Detect which cell encompasses the target text, then output its (x, y) center coordinate. 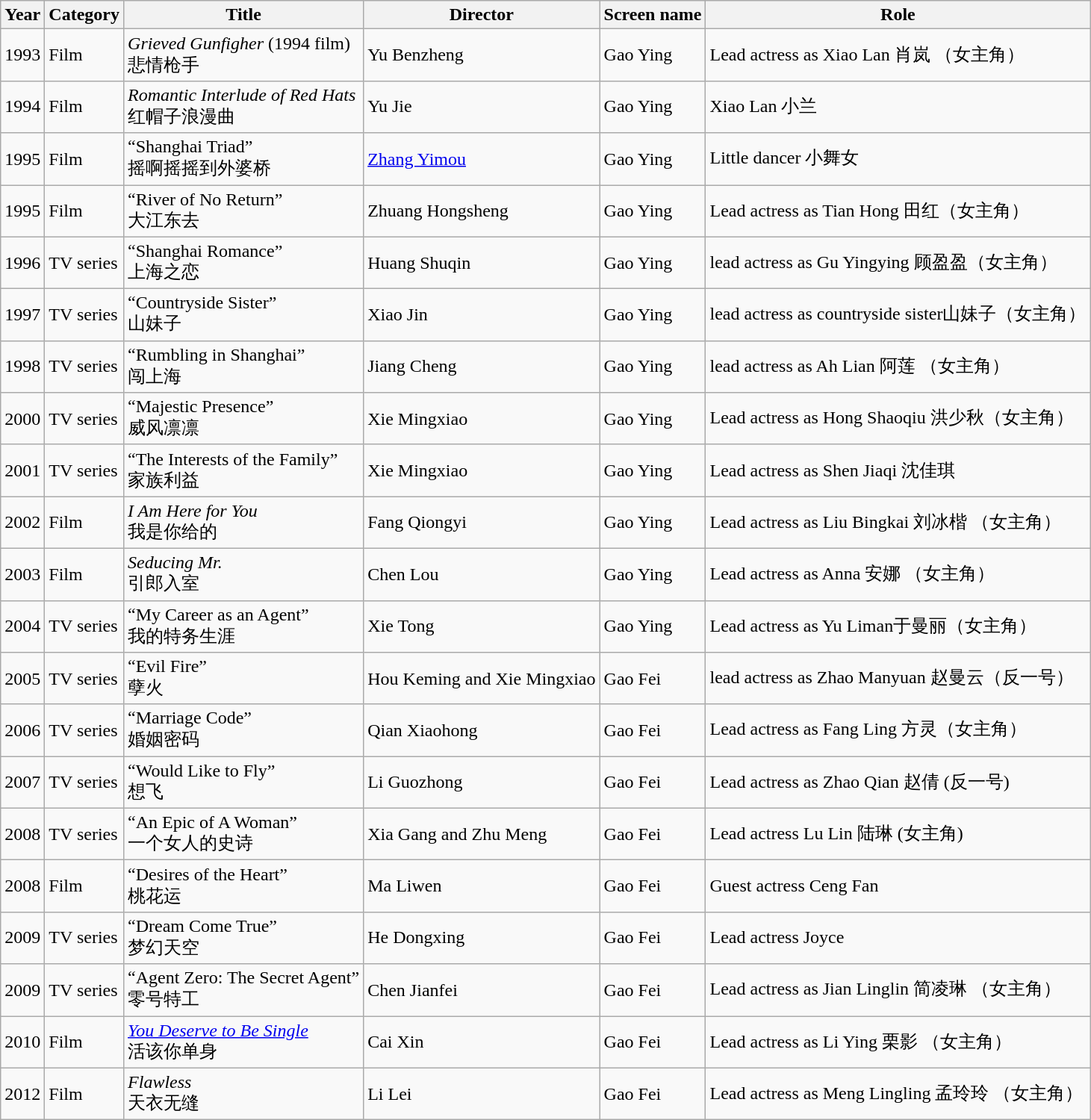
lead actress as Ah Lian 阿莲 （女主角） (898, 367)
“Dream Come True” 梦幻天空 (243, 938)
Xiao Lan 小兰 (898, 107)
Little dancer 小舞女 (898, 159)
Flawless天衣无缝 (243, 1094)
1993 (22, 55)
Hou Keming and Xie Mingxiao (482, 679)
Title (243, 15)
Lead actress as Meng Lingling 孟玲玲 （女主角） (898, 1094)
Lead actress Lu Lin 陆琳 (女主角) (898, 834)
2003 (22, 574)
Lead actress as Xiao Lan 肖岚 （女主角） (898, 55)
1994 (22, 107)
“Countryside Sister” 山妹子 (243, 315)
Lead actress as Li Ying 栗影 （女主角） (898, 1042)
“River of No Return” 大江东去 (243, 211)
Li Lei (482, 1094)
“Would Like to Fly” 想飞 (243, 783)
“Evil Fire” 孽火 (243, 679)
Lead actress Joyce (898, 938)
Seducing Mr.引郎入室 (243, 574)
Lead actress as Anna 安娜 （女主角） (898, 574)
Fang Qiongyi (482, 523)
2012 (22, 1094)
Ma Liwen (482, 886)
“My Career as an Agent” 我的特务生涯 (243, 626)
Lead actress as Liu Bingkai 刘冰楷 （女主角） (898, 523)
“Shanghai Triad” 摇啊摇摇到外婆桥 (243, 159)
Year (22, 15)
2010 (22, 1042)
2000 (22, 419)
Lead actress as Hong Shaoqiu 洪少秋（女主角） (898, 419)
“An Epic of A Woman” 一个女人的史诗 (243, 834)
lead actress as Gu Yingying 顾盈盈（女主角） (898, 263)
Grieved Gunfigher (1994 film) 悲情枪手 (243, 55)
2006 (22, 730)
Cai Xin (482, 1042)
2004 (22, 626)
Romantic Interlude of Red Hats红帽子浪漫曲 (243, 107)
lead actress as Zhao Manyuan 赵曼云（反一号） (898, 679)
Role (898, 15)
Qian Xiaohong (482, 730)
Category (84, 15)
You Deserve to Be Single 活该你单身 (243, 1042)
Lead actress as Jian Linglin 简凌琳 （女主角） (898, 990)
He Dongxing (482, 938)
“Majestic Presence” 威风凛凛 (243, 419)
Zhang Yimou (482, 159)
“Marriage Code” 婚姻密码 (243, 730)
2001 (22, 470)
1996 (22, 263)
Director (482, 15)
“Shanghai Romance” 上海之恋 (243, 263)
Xia Gang and Zhu Meng (482, 834)
2005 (22, 679)
Chen Lou (482, 574)
Lead actress as Yu Liman于曼丽（女主角） (898, 626)
lead actress as countryside sister山妹子（女主角） (898, 315)
I Am Here for You我是你给的 (243, 523)
Guest actress Ceng Fan (898, 886)
2007 (22, 783)
Lead actress as Tian Hong 田红（女主角） (898, 211)
Lead actress as Fang Ling 方灵（女主角） (898, 730)
“Desires of the Heart” 桃花运 (243, 886)
Screen name (653, 15)
Lead actress as Zhao Qian 赵倩 (反一号) (898, 783)
“Agent Zero: The Secret Agent” 零号特工 (243, 990)
“The Interests of the Family” 家族利益 (243, 470)
Xiao Jin (482, 315)
Lead actress as Shen Jiaqi 沈佳琪 (898, 470)
1997 (22, 315)
Yu Jie (482, 107)
Chen Jianfei (482, 990)
“Rumbling in Shanghai” 闯上海 (243, 367)
Xie Tong (482, 626)
Li Guozhong (482, 783)
1998 (22, 367)
Yu Benzheng (482, 55)
Zhuang Hongsheng (482, 211)
Huang Shuqin (482, 263)
Jiang Cheng (482, 367)
2002 (22, 523)
